From the cell containing the given text, extract its center point as [x, y] coordinate. 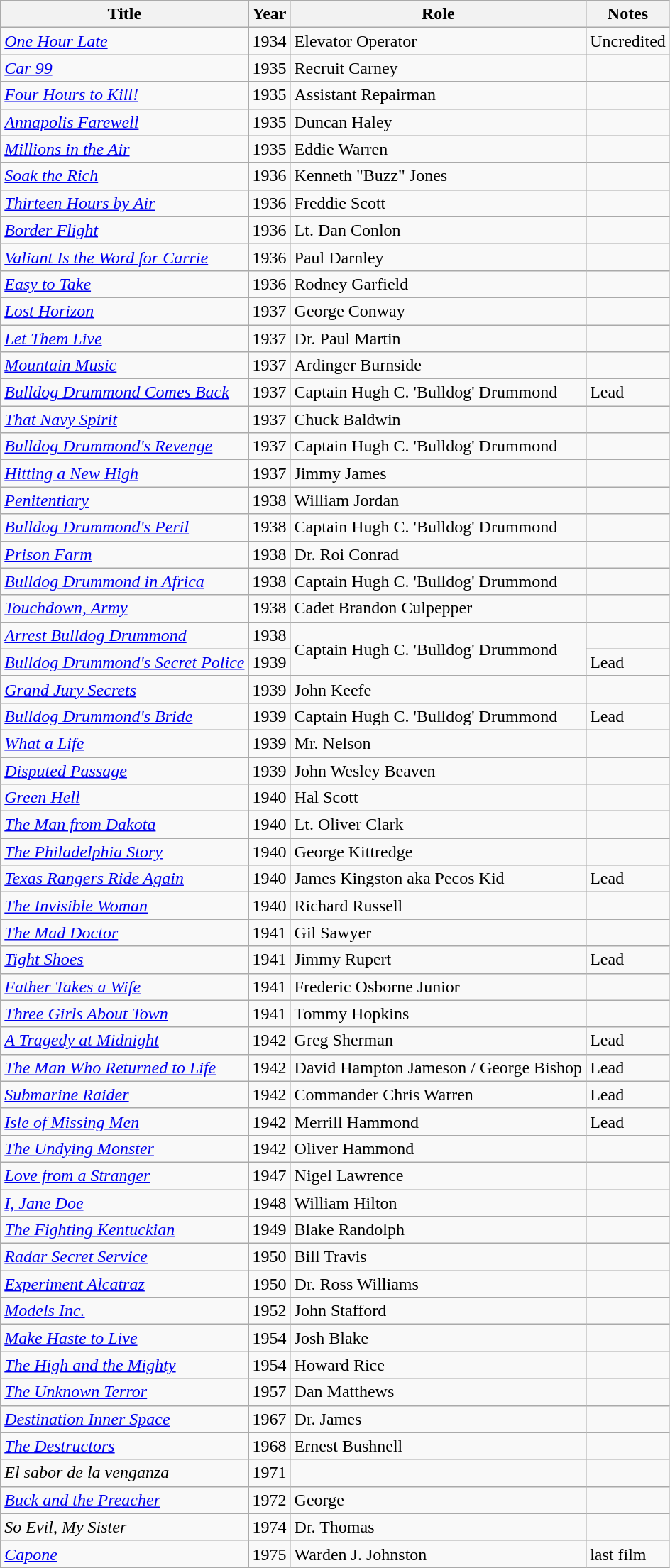
John Keefe [439, 689]
John Stafford [439, 1311]
1949 [270, 1230]
Cadet Brandon Culpepper [439, 608]
The Undying Monster [125, 1148]
1974 [270, 1527]
Experiment Alcatraz [125, 1284]
Tight Shoes [125, 960]
Capone [125, 1554]
Merrill Hammond [439, 1122]
That Navy Spirit [125, 420]
The Invisible Woman [125, 906]
Jimmy James [439, 473]
Border Flight [125, 230]
Year [270, 14]
The Unknown Terror [125, 1392]
The Mad Doctor [125, 933]
Duncan Haley [439, 122]
Hal Scott [439, 798]
Disputed Passage [125, 770]
The Man from Dakota [125, 825]
Bulldog Drummond's Peril [125, 527]
James Kingston aka Pecos Kid [439, 879]
Radar Secret Service [125, 1257]
1971 [270, 1473]
Howard Rice [439, 1365]
Josh Blake [439, 1338]
Touchdown, Army [125, 608]
Isle of Missing Men [125, 1122]
Mountain Music [125, 366]
The Fighting Kentuckian [125, 1230]
Commander Chris Warren [439, 1095]
Green Hell [125, 798]
El sabor de la venganza [125, 1473]
Gil Sawyer [439, 933]
Four Hours to Kill! [125, 95]
1968 [270, 1446]
Dr. James [439, 1419]
1952 [270, 1311]
Notes [628, 14]
Car 99 [125, 68]
Freddie Scott [439, 203]
Warden J. Johnston [439, 1554]
Hitting a New High [125, 473]
One Hour Late [125, 41]
Penitentiary [125, 500]
1975 [270, 1554]
Bulldog Drummond's Revenge [125, 446]
What a Life [125, 743]
1972 [270, 1500]
Bulldog Drummond's Bride [125, 716]
Bulldog Drummond Comes Back [125, 393]
Ernest Bushnell [439, 1446]
Three Girls About Town [125, 1014]
George [439, 1500]
1957 [270, 1392]
Bulldog Drummond's Secret Police [125, 662]
Father Takes a Wife [125, 987]
William Hilton [439, 1203]
Dr. Thomas [439, 1527]
Let Them Live [125, 339]
The Man Who Returned to Life [125, 1068]
Blake Randolph [439, 1230]
Richard Russell [439, 906]
David Hampton Jameson / George Bishop [439, 1068]
Recruit Carney [439, 68]
Grand Jury Secrets [125, 689]
1967 [270, 1419]
Dan Matthews [439, 1392]
Eddie Warren [439, 149]
Ardinger Burnside [439, 366]
Mr. Nelson [439, 743]
Millions in the Air [125, 149]
A Tragedy at Midnight [125, 1041]
Models Inc. [125, 1311]
Texas Rangers Ride Again [125, 879]
George Conway [439, 311]
Submarine Raider [125, 1095]
1947 [270, 1175]
Buck and the Preacher [125, 1500]
Frederic Osborne Junior [439, 987]
I, Jane Doe [125, 1203]
Valiant Is the Word for Carrie [125, 257]
1934 [270, 41]
Thirteen Hours by Air [125, 203]
Rodney Garfield [439, 284]
Assistant Repairman [439, 95]
Uncredited [628, 41]
Love from a Stranger [125, 1175]
The Philadelphia Story [125, 852]
Kenneth "Buzz" Jones [439, 176]
Chuck Baldwin [439, 420]
Bulldog Drummond in Africa [125, 581]
Annapolis Farewell [125, 122]
Title [125, 14]
Arrest Bulldog Drummond [125, 635]
Prison Farm [125, 554]
John Wesley Beaven [439, 770]
Lost Horizon [125, 311]
William Jordan [439, 500]
Greg Sherman [439, 1041]
Easy to Take [125, 284]
Soak the Rich [125, 176]
last film [628, 1554]
1948 [270, 1203]
Tommy Hopkins [439, 1014]
Dr. Roi Conrad [439, 554]
Jimmy Rupert [439, 960]
Lt. Oliver Clark [439, 825]
The Destructors [125, 1446]
So Evil, My Sister [125, 1527]
Elevator Operator [439, 41]
Paul Darnley [439, 257]
Role [439, 14]
Lt. Dan Conlon [439, 230]
Destination Inner Space [125, 1419]
Bill Travis [439, 1257]
Dr. Ross Williams [439, 1284]
The High and the Mighty [125, 1365]
Dr. Paul Martin [439, 339]
Nigel Lawrence [439, 1175]
Oliver Hammond [439, 1148]
George Kittredge [439, 852]
Make Haste to Live [125, 1338]
